Pinpoint the cell where the given text exists, returning its (X, Y) midpoint coordinate. 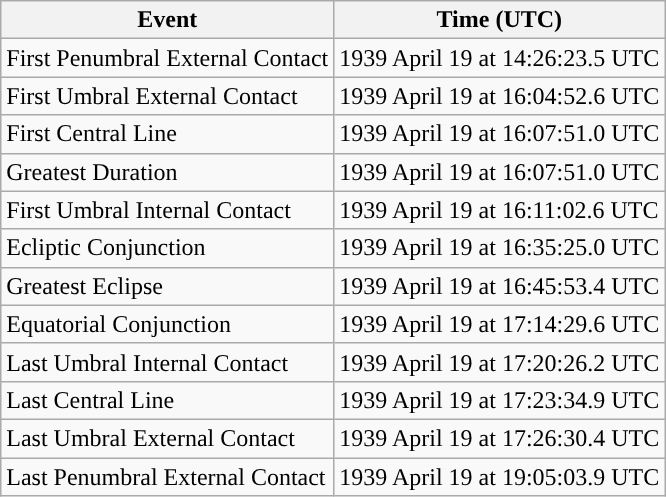
First Penumbral External Contact (168, 58)
Last Penumbral External Contact (168, 477)
Last Umbral External Contact (168, 438)
Greatest Eclipse (168, 286)
1939 April 19 at 17:23:34.9 UTC (500, 400)
1939 April 19 at 17:26:30.4 UTC (500, 438)
First Central Line (168, 134)
1939 April 19 at 14:26:23.5 UTC (500, 58)
First Umbral External Contact (168, 96)
1939 April 19 at 17:14:29.6 UTC (500, 324)
1939 April 19 at 16:11:02.6 UTC (500, 210)
Equatorial Conjunction (168, 324)
Last Umbral Internal Contact (168, 362)
Event (168, 20)
1939 April 19 at 17:20:26.2 UTC (500, 362)
First Umbral Internal Contact (168, 210)
Ecliptic Conjunction (168, 248)
Greatest Duration (168, 172)
1939 April 19 at 16:04:52.6 UTC (500, 96)
Last Central Line (168, 400)
1939 April 19 at 16:35:25.0 UTC (500, 248)
Time (UTC) (500, 20)
1939 April 19 at 19:05:03.9 UTC (500, 477)
1939 April 19 at 16:45:53.4 UTC (500, 286)
